Provide the [X, Y] coordinate of the cell's center where the given text is located.  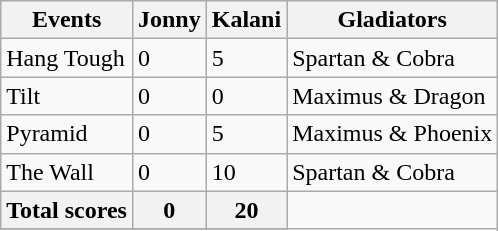
Total scores [67, 210]
Pyramid [67, 134]
Gladiators [392, 20]
Hang Tough [67, 58]
Jonny [169, 20]
Tilt [67, 96]
20 [246, 210]
10 [246, 172]
The Wall [67, 172]
Maximus & Phoenix [392, 134]
Maximus & Dragon [392, 96]
Kalani [246, 20]
Events [67, 20]
